Extract the (x, y) coordinate from the center of the cell holding the provided text.  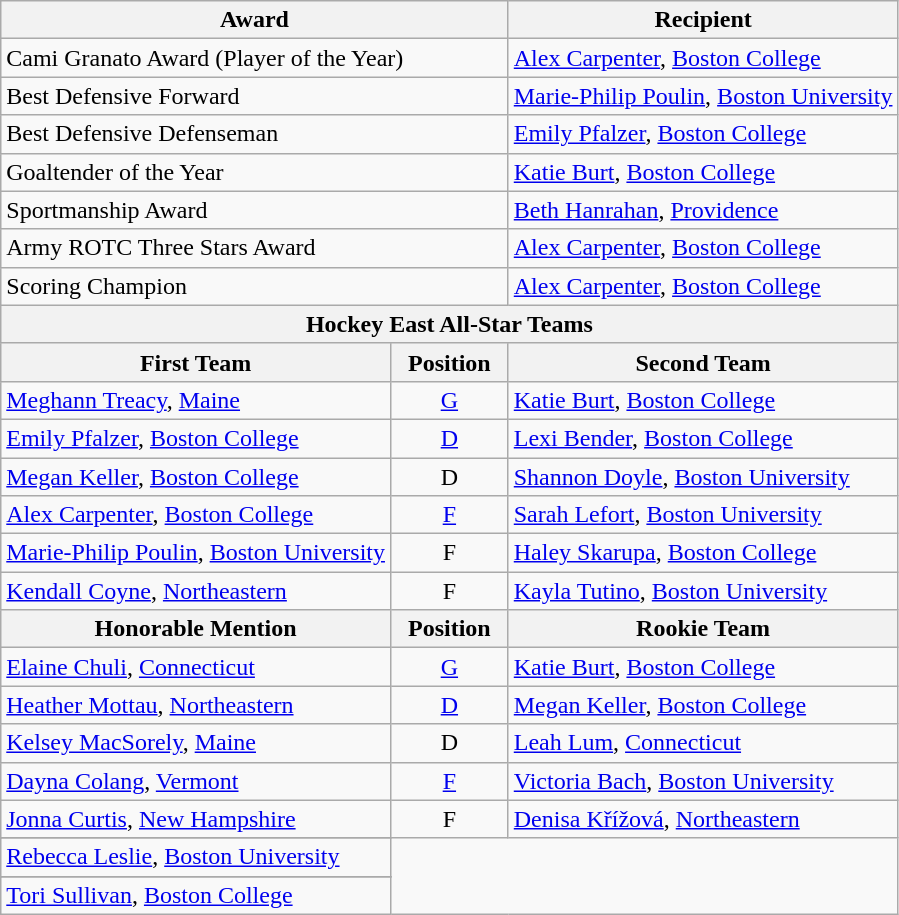
Kayla Tutino, Boston University (703, 591)
Scoring Champion (254, 286)
Best Defensive Defenseman (254, 134)
Honorable Mention (196, 629)
Rebecca Leslie, Boston University (196, 857)
Denisa Křížová, Northeastern (703, 819)
First Team (196, 362)
Second Team (703, 362)
Goaltender of the Year (254, 172)
Cami Granato Award (Player of the Year) (254, 58)
Lexi Bender, Boston College (703, 438)
Beth Hanrahan, Providence (703, 210)
Haley Skarupa, Boston College (703, 553)
Kelsey MacSorely, Maine (196, 743)
Dayna Colang, Vermont (196, 781)
Kendall Coyne, Northeastern (196, 591)
Sarah Lefort, Boston University (703, 515)
Award (254, 20)
Tori Sullivan, Boston College (196, 895)
Shannon Doyle, Boston University (703, 477)
Recipient (703, 20)
Hockey East All-Star Teams (450, 324)
Victoria Bach, Boston University (703, 781)
Army ROTC Three Stars Award (254, 248)
Jonna Curtis, New Hampshire (196, 819)
Heather Mottau, Northeastern (196, 705)
Elaine Chuli, Connecticut (196, 667)
Meghann Treacy, Maine (196, 400)
Sportmanship Award (254, 210)
Leah Lum, Connecticut (703, 743)
Rookie Team (703, 629)
Best Defensive Forward (254, 96)
